Determine the (X, Y) coordinate at the center of the cell enclosing the given text.  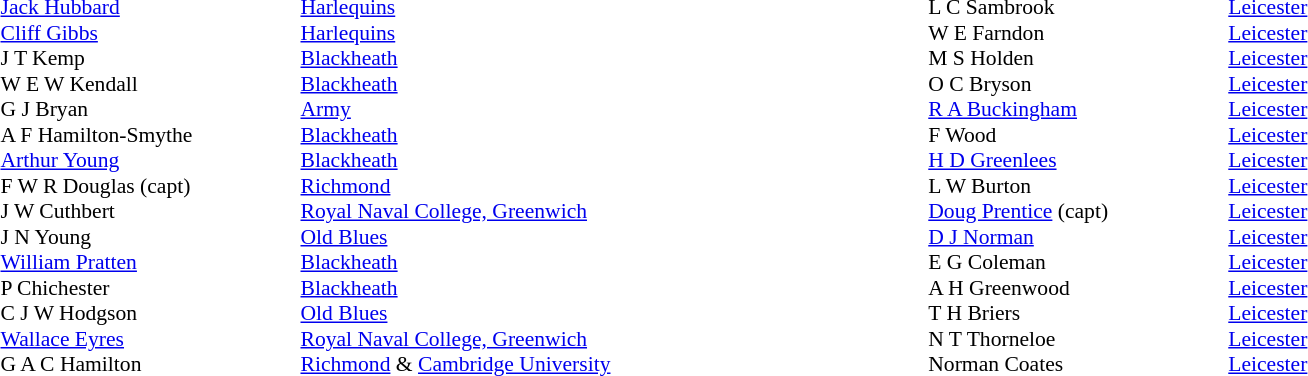
E G Coleman (1078, 263)
Richmond (455, 186)
A H Greenwood (1078, 288)
W E W Kendall (150, 84)
J T Kemp (150, 59)
G J Bryan (150, 109)
P Chichester (150, 288)
F Wood (1078, 135)
F W R Douglas (capt) (150, 186)
Harlequins (455, 33)
M S Holden (1078, 59)
D J Norman (1078, 237)
O C Bryson (1078, 84)
N T Thorneloe (1078, 339)
C J W Hodgson (150, 313)
Cliff Gibbs (150, 33)
William Pratten (150, 263)
Arthur Young (150, 161)
A F Hamilton-Smythe (150, 135)
R A Buckingham (1078, 109)
J W Cuthbert (150, 211)
Army (455, 109)
W E Farndon (1078, 33)
T H Briers (1078, 313)
J N Young (150, 237)
L W Burton (1078, 186)
Wallace Eyres (150, 339)
Doug Prentice (capt) (1078, 211)
H D Greenlees (1078, 161)
